For the text-containing cell, return its midpoint in (x, y) coordinate format. 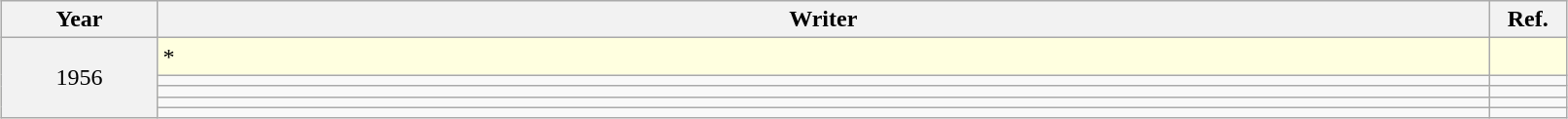
1956 (80, 78)
Year (80, 20)
* (823, 57)
Writer (823, 20)
Ref. (1529, 20)
